For the text-containing cell, return its midpoint in (X, Y) coordinate format. 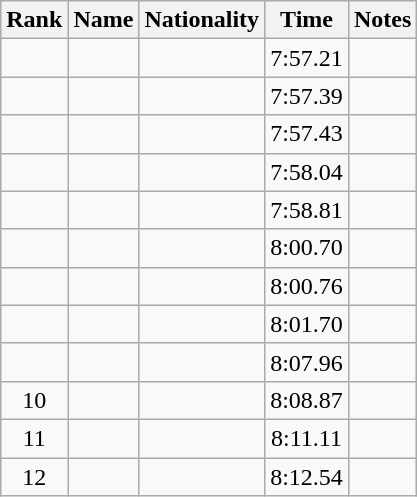
8:00.70 (307, 248)
Name (104, 20)
8:07.96 (307, 362)
Time (307, 20)
Rank (34, 20)
8:00.76 (307, 286)
11 (34, 438)
7:57.21 (307, 58)
7:57.43 (307, 134)
10 (34, 400)
7:58.81 (307, 210)
8:12.54 (307, 477)
7:57.39 (307, 96)
8:08.87 (307, 400)
Nationality (202, 20)
8:11.11 (307, 438)
Notes (382, 20)
7:58.04 (307, 172)
12 (34, 477)
8:01.70 (307, 324)
